Return the [X, Y] coordinate for the center point of the cell that contains the specified text.  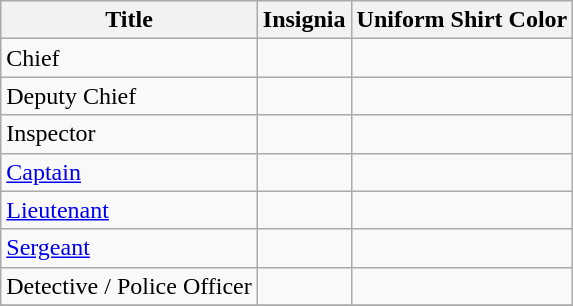
Title [130, 20]
Insignia [304, 20]
Lieutenant [130, 210]
Inspector [130, 134]
Sergeant [130, 248]
Captain [130, 172]
Detective / Police Officer [130, 286]
Uniform Shirt Color [462, 20]
Deputy Chief [130, 96]
Chief [130, 58]
